Search for the cell housing the specified text and yield its [x, y] center coordinate. 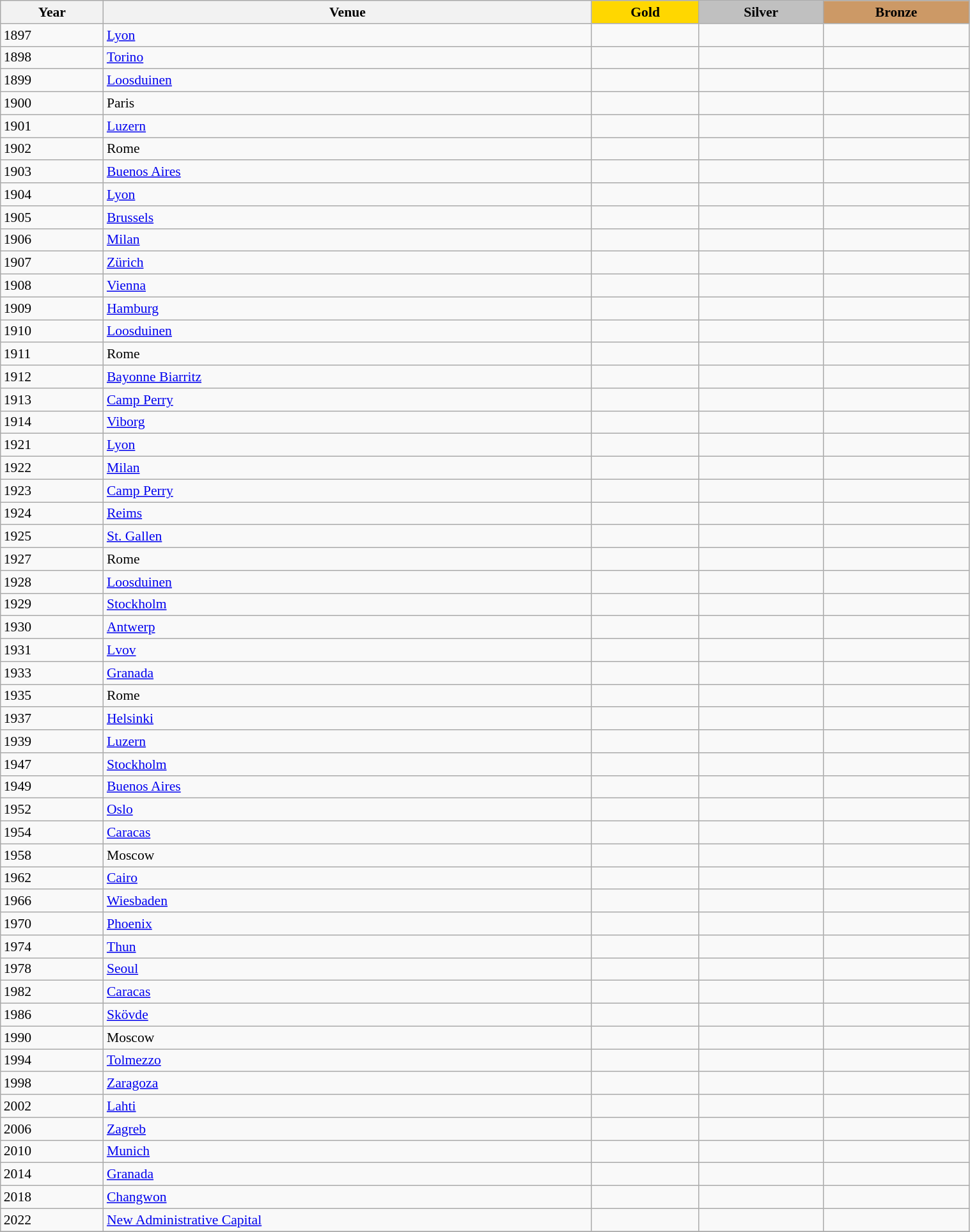
1921 [52, 445]
1910 [52, 331]
St. Gallen [348, 537]
1931 [52, 651]
1922 [52, 468]
Skövde [348, 1015]
1986 [52, 1015]
Zagreb [348, 1129]
1933 [52, 673]
1906 [52, 240]
1949 [52, 787]
Year [52, 12]
Silver [761, 12]
Venue [348, 12]
Cairo [348, 878]
1905 [52, 217]
1954 [52, 833]
1924 [52, 514]
Tolmezzo [348, 1061]
1994 [52, 1061]
1903 [52, 172]
Bronze [896, 12]
1900 [52, 104]
1974 [52, 947]
1914 [52, 422]
Seoul [348, 969]
1912 [52, 377]
2018 [52, 1197]
1935 [52, 696]
Paris [348, 104]
New Administrative Capital [348, 1220]
Zürich [348, 263]
1925 [52, 537]
Hamburg [348, 308]
1907 [52, 263]
Lahti [348, 1106]
Oslo [348, 810]
2002 [52, 1106]
1913 [52, 400]
Changwon [348, 1197]
1902 [52, 149]
1962 [52, 878]
1990 [52, 1038]
Lvov [348, 651]
1928 [52, 582]
1927 [52, 559]
Phoenix [348, 924]
1982 [52, 992]
1923 [52, 491]
1899 [52, 81]
Vienna [348, 286]
1897 [52, 35]
Viborg [348, 422]
2006 [52, 1129]
1952 [52, 810]
2022 [52, 1220]
1998 [52, 1084]
1947 [52, 764]
Munich [348, 1151]
Wiesbaden [348, 901]
2010 [52, 1151]
1978 [52, 969]
1908 [52, 286]
1904 [52, 194]
1958 [52, 855]
Bayonne Biarritz [348, 377]
Reims [348, 514]
1930 [52, 628]
1939 [52, 741]
1929 [52, 604]
1901 [52, 126]
Thun [348, 947]
2014 [52, 1174]
Torino [348, 58]
1911 [52, 354]
1898 [52, 58]
1937 [52, 719]
1966 [52, 901]
Gold [645, 12]
Zaragoza [348, 1084]
1909 [52, 308]
1970 [52, 924]
Brussels [348, 217]
Helsinki [348, 719]
Antwerp [348, 628]
